Capture the cell that displays the provided text and extract its (x, y) central coordinate. 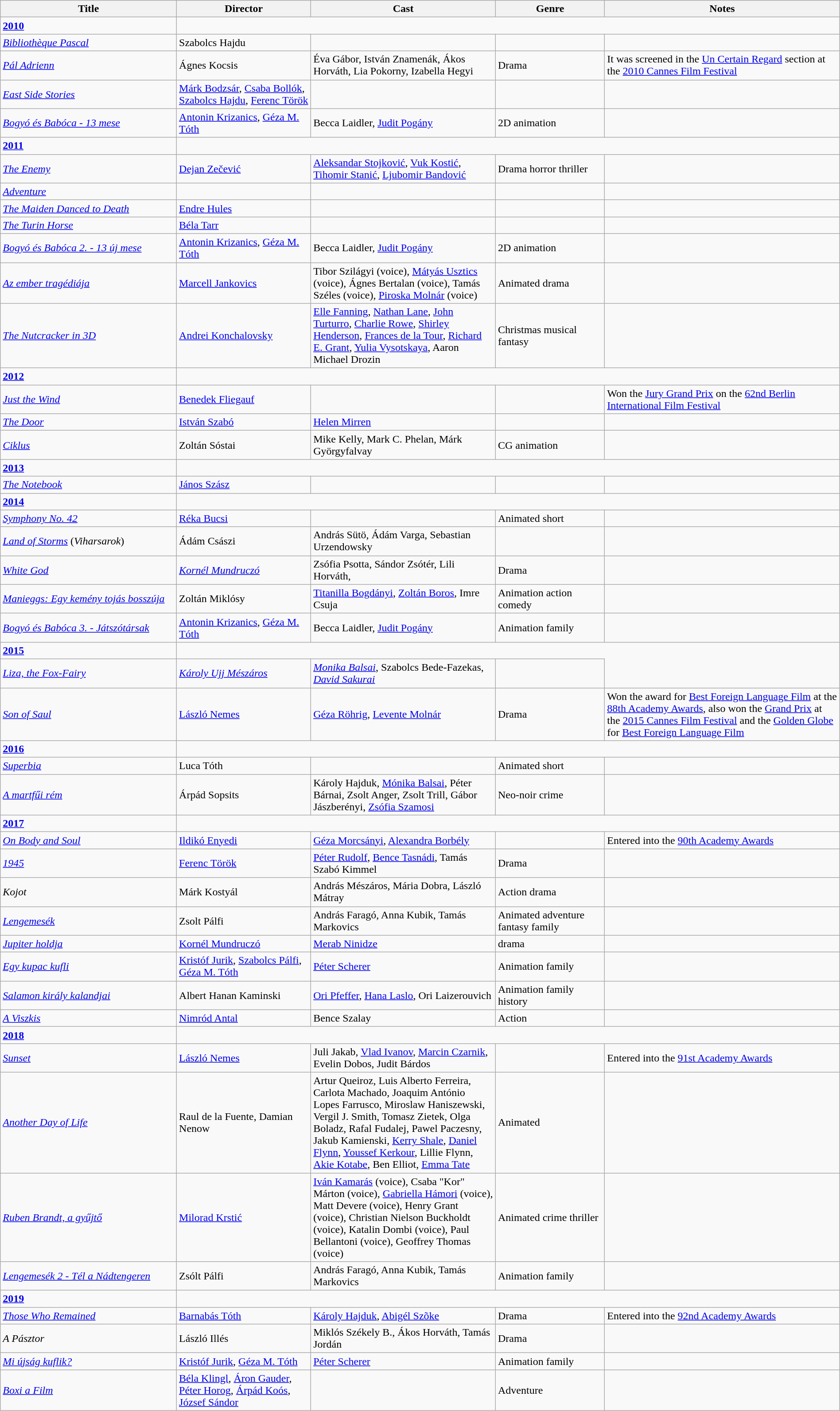
Szabolcs Hajdu (244, 43)
Nimród Antal (244, 1018)
Bogyó és Babóca 2. - 13 új mese (89, 248)
Lengemesék 2 - Tél a Nádtengeren (89, 1276)
Ruben Brandt, a gyűjtő (89, 1217)
Ferenc Török (244, 863)
Animated drama (550, 283)
Neo-noir crime (550, 795)
Éva Gábor, István Znamenák, Ákos Horváth, Lia Pokorny, Izabella Hegyi (403, 66)
Notes (722, 9)
Luca Tóth (244, 766)
Ori Pfeffer, Hana Laslo, Ori Laizerouvich (403, 995)
Kristóf Jurik, Géza M. Tóth (244, 1361)
Cast (403, 9)
Miklós Székely B., Ákos Horváth, Tamás Jordán (403, 1339)
Az ember tragédiája (89, 283)
Animation action comedy (550, 599)
Kristóf Jurik, Szabolcs Pálfi, Géza M. Tóth (244, 967)
1945 (89, 863)
It was screened in the Un Certain Regard section at the 2010 Cannes Film Festival (722, 66)
Just the Wind (89, 400)
András Sütö, Ádám Varga, Sebastian Urzendowsky (403, 541)
Aleksandar Stojković, Vuk Kostić, Tihomir Stanić, Ljubomir Bandović (403, 168)
The Maiden Danced to Death (89, 208)
Entered into the 91st Academy Awards (722, 1058)
The Turin Horse (89, 225)
2015 (89, 650)
Ildikó Enyedi (244, 840)
2018 (89, 1035)
Another Day of Life (89, 1123)
Zsófia Psotta, Sándor Zsótér, Lili Horváth, (403, 570)
Béla Klingl, Áron Gauder, Péter Horog, Árpád Koós, József Sándor (244, 1390)
Action drama (550, 892)
Manieggs: Egy kemény tojás bosszúja (89, 599)
East Side Stories (89, 94)
Lengemesék (89, 921)
Title (89, 9)
András Mészáros, Mária Dobra, László Mátray (403, 892)
László Illés (244, 1339)
Animated crime thriller (550, 1217)
Liza, the Fox-Fairy (89, 673)
2013 (89, 468)
István Szabó (244, 422)
Márk Bodzsár, Csaba Bollók, Szabolcs Hajdu, Ferenc Török (244, 94)
On Body and Soul (89, 840)
Benedek Fliegauf (244, 400)
Béla Tarr (244, 225)
Zoltán Miklósy (244, 599)
Bence Szalay (403, 1018)
Károly Ujj Mészáros (244, 673)
Symphony No. 42 (89, 518)
Dejan Zečević (244, 168)
Kojot (89, 892)
A Viszkis (89, 1018)
Géza Morcsányi, Alexandra Borbély (403, 840)
Péter Rudolf, Bence Tasnádi, Tamás Szabó Kimmel (403, 863)
White God (89, 570)
Mike Kelly, Mark C. Phelan, Márk Györgyfalvay (403, 445)
Won the Jury Grand Prix on the 62nd Berlin International Film Festival (722, 400)
2019 (89, 1299)
Zsolt Pálfi (244, 921)
2014 (89, 501)
Zsólt Pálfi (244, 1276)
Titanilla Bogdányi, Zoltán Boros, Imre Csuja (403, 599)
Salamon király kalandjai (89, 995)
The Notebook (89, 485)
Andrei Konchalovsky (244, 336)
Those Who Remained (89, 1316)
2017 (89, 824)
Károly Hajduk, Abigél Szõke (403, 1316)
Animated adventure fantasy family (550, 921)
Director (244, 9)
Entered into the 90th Academy Awards (722, 840)
Christmas musical fantasy (550, 336)
Entered into the 92nd Academy Awards (722, 1316)
Genre (550, 9)
Egy kupac kufli (89, 967)
2010 (89, 26)
Marcell Jankovics (244, 283)
Ágnes Kocsis (244, 66)
Sunset (89, 1058)
Animated (550, 1123)
Márk Kostyál (244, 892)
Raul de la Fuente, Damian Nenow (244, 1123)
Bogyó és Babóca - 13 mese (89, 123)
Son of Saul (89, 714)
Bogyó és Babóca 3. - Játszótársak (89, 627)
Boxi a Film (89, 1390)
Helen Mirren (403, 422)
Superbia (89, 766)
CG animation (550, 445)
Albert Hanan Kaminski (244, 995)
Merab Ninidze (403, 944)
The Door (89, 422)
Pál Adrienn (89, 66)
2011 (89, 146)
Réka Bucsi (244, 518)
Drama horror thriller (550, 168)
Endre Hules (244, 208)
A Pásztor (89, 1339)
2012 (89, 377)
Action (550, 1018)
Bibliothèque Pascal (89, 43)
Jupiter holdja (89, 944)
Károly Hajduk, Mónika Balsai, Péter Bárnai, Zsolt Anger, Zsolt Trill, Gábor Jászberényi, Zsófia Szamosi (403, 795)
Barnabás Tóth (244, 1316)
Tibor Szilágyi (voice), Mátyás Usztics (voice), Ágnes Bertalan (voice), Tamás Széles (voice), Piroska Molnár (voice) (403, 283)
drama (550, 944)
Animation family history (550, 995)
Monika Balsai, Szabolcs Bede-Fazekas, David Sakurai (403, 673)
Géza Röhrig, Levente Molnár (403, 714)
Mi újság kuflik? (89, 1361)
Ciklus (89, 445)
Milorad Krstić (244, 1217)
Land of Storms (Viharsarok) (89, 541)
Ádám Császi (244, 541)
The Nutcracker in 3D (89, 336)
Zoltán Sóstai (244, 445)
2016 (89, 749)
The Enemy (89, 168)
Árpád Sopsits (244, 795)
János Szász (244, 485)
A martfűi rém (89, 795)
Juli Jakab, Vlad Ivanov, Marcin Czarnik, Evelin Dobos, Judit Bárdos (403, 1058)
